Return the (X, Y) coordinate for the center point of the cell that contains the specified text.  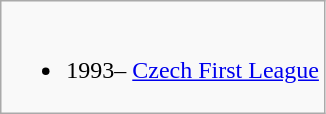
1993– Czech First League (163, 58)
